For the text-containing cell, return its midpoint in [X, Y] coordinate format. 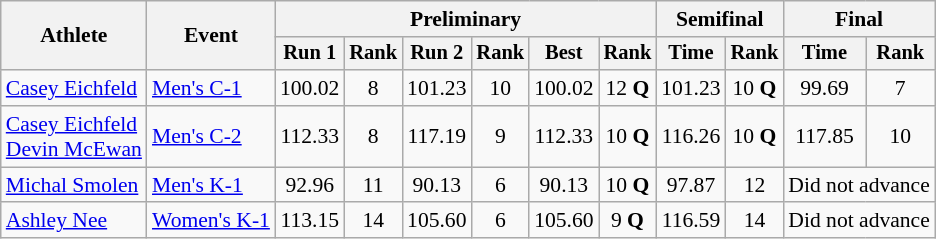
99.69 [824, 88]
117.85 [824, 136]
Run 1 [310, 54]
Event [211, 36]
Ashley Nee [74, 221]
Men's C-2 [211, 136]
11 [373, 185]
12 Q [628, 88]
Preliminary [466, 19]
116.59 [690, 221]
Athlete [74, 36]
9 [501, 136]
Best [564, 54]
113.15 [310, 221]
Casey EichfeldDevin McEwan [74, 136]
116.26 [690, 136]
Casey Eichfeld [74, 88]
92.96 [310, 185]
97.87 [690, 185]
12 [755, 185]
Men's K-1 [211, 185]
7 [900, 88]
Semifinal [720, 19]
117.19 [436, 136]
Men's C-1 [211, 88]
Run 2 [436, 54]
Michal Smolen [74, 185]
9 Q [628, 221]
Women's K-1 [211, 221]
Final [859, 19]
